Pinpoint the cell where the given text exists, returning its [x, y] midpoint coordinate. 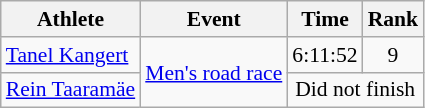
Did not finish [355, 90]
Rank [394, 19]
Athlete [70, 19]
6:11:52 [324, 55]
Tanel Kangert [70, 55]
9 [394, 55]
Rein Taaramäe [70, 90]
Time [324, 19]
Men's road race [214, 72]
Event [214, 19]
